From the cell containing the given text, extract its center point as [x, y] coordinate. 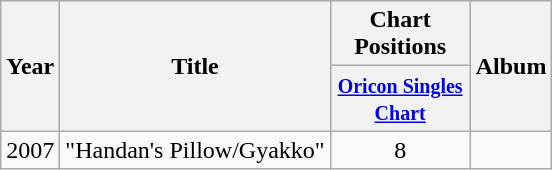
Chart Positions [400, 34]
Oricon Singles Chart [400, 98]
2007 [30, 150]
8 [400, 150]
"Handan's Pillow/Gyakko" [195, 150]
Year [30, 66]
Album [511, 66]
Title [195, 66]
